Detect which cell encompasses the target text, then output its [X, Y] center coordinate. 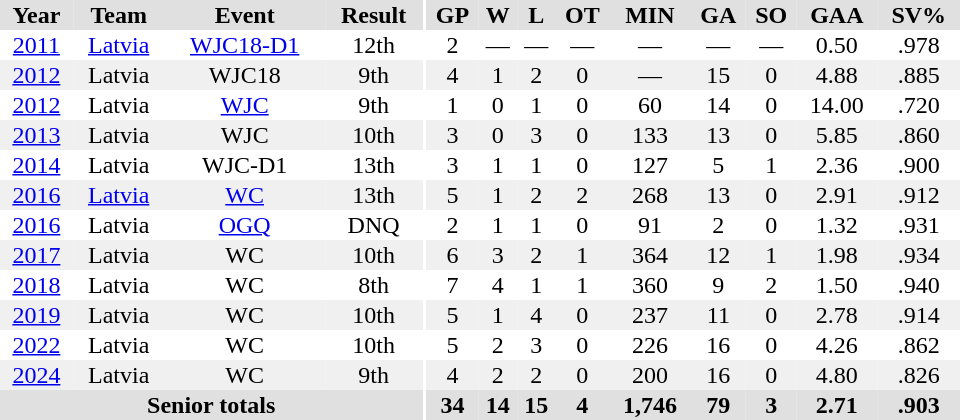
Team [119, 15]
1,746 [650, 405]
79 [719, 405]
5.85 [836, 135]
360 [650, 285]
14.00 [836, 105]
2024 [36, 375]
OT [582, 15]
DNQ [374, 225]
SV% [918, 15]
9 [719, 285]
.912 [918, 195]
2019 [36, 315]
.885 [918, 75]
1.98 [836, 255]
.860 [918, 135]
WJC18-D1 [245, 45]
OGQ [245, 225]
L [536, 15]
34 [453, 405]
2.78 [836, 315]
8th [374, 285]
.900 [918, 165]
2022 [36, 345]
Event [245, 15]
2.71 [836, 405]
.903 [918, 405]
4.26 [836, 345]
364 [650, 255]
2011 [36, 45]
2013 [36, 135]
.934 [918, 255]
.940 [918, 285]
133 [650, 135]
1.50 [836, 285]
7 [453, 285]
.862 [918, 345]
WJC18 [245, 75]
2.91 [836, 195]
.931 [918, 225]
2014 [36, 165]
11 [719, 315]
2.36 [836, 165]
60 [650, 105]
.978 [918, 45]
.720 [918, 105]
12th [374, 45]
MIN [650, 15]
WJC-D1 [245, 165]
4.88 [836, 75]
Senior totals [211, 405]
2018 [36, 285]
GAA [836, 15]
6 [453, 255]
268 [650, 195]
.826 [918, 375]
226 [650, 345]
GA [719, 15]
W [498, 15]
1.32 [836, 225]
127 [650, 165]
Result [374, 15]
0.50 [836, 45]
12 [719, 255]
91 [650, 225]
2017 [36, 255]
200 [650, 375]
.914 [918, 315]
Year [36, 15]
237 [650, 315]
SO [771, 15]
4.80 [836, 375]
GP [453, 15]
